Detect which cell encompasses the target text, then output its [x, y] center coordinate. 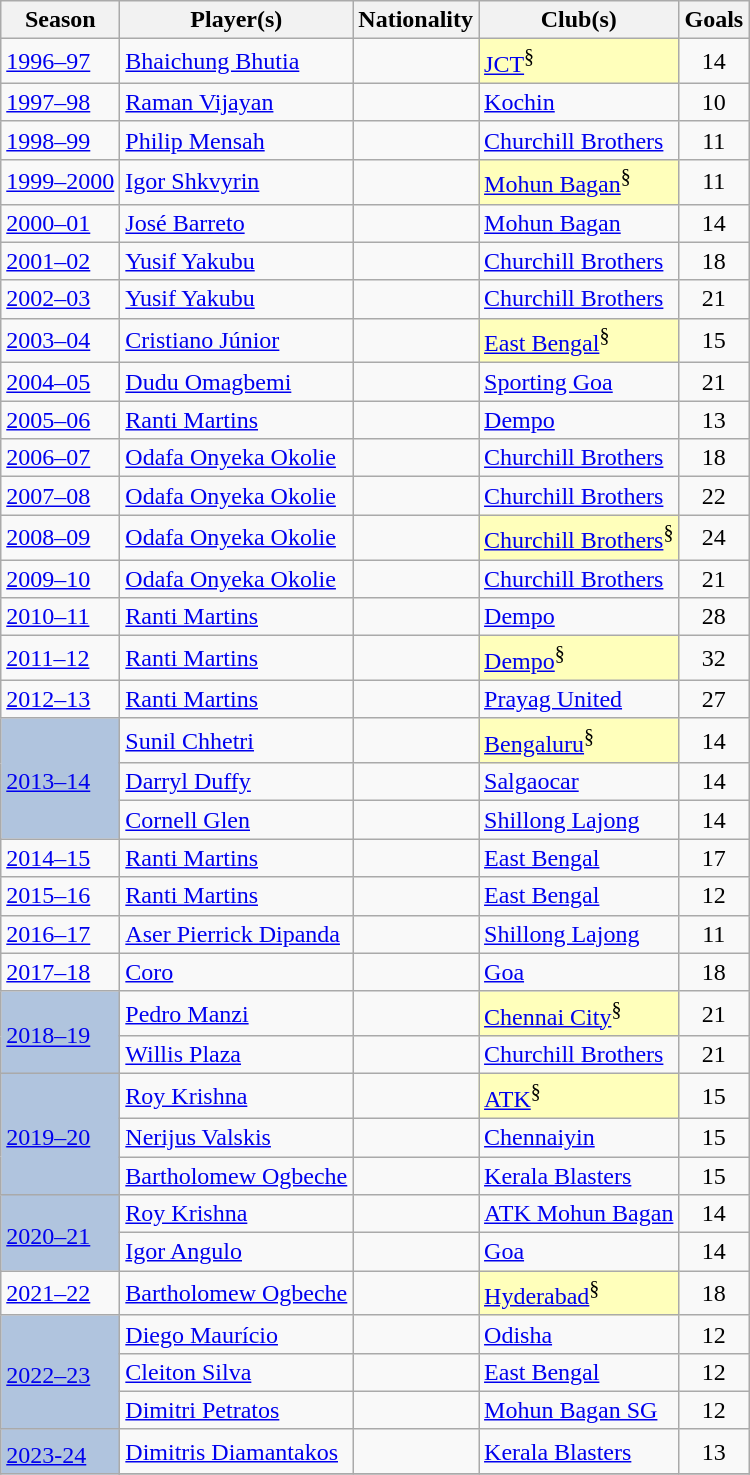
Odisha [579, 1334]
Cristiano Júnior [236, 340]
José Barreto [236, 223]
Churchill Brothers§ [579, 538]
10 [714, 102]
17 [714, 858]
2016–17 [60, 934]
2017–18 [60, 972]
Nationality [416, 20]
2011–12 [60, 658]
Hyderabad§ [579, 1294]
2001–02 [60, 261]
Dempo§ [579, 658]
Player(s) [236, 20]
2008–09 [60, 538]
2021–22 [60, 1294]
Mohun Bagan SG [579, 1410]
22 [714, 496]
1996–97 [60, 62]
2004–05 [60, 382]
Sunil Chhetri [236, 740]
2013–14 [60, 778]
Nerijus Valskis [236, 1137]
Raman Vijayan [236, 102]
Mohun Bagan [579, 223]
Salgaocar [579, 782]
ATK§ [579, 1096]
Goals [714, 20]
Igor Angulo [236, 1252]
2010–11 [60, 617]
2000–01 [60, 223]
Prayag United [579, 699]
Igor Shkvyrin [236, 182]
2005–06 [60, 420]
1997–98 [60, 102]
Willis Plaza [236, 1055]
2002–03 [60, 299]
Dimitri Petratos [236, 1410]
2014–15 [60, 858]
Sporting Goa [579, 382]
2015–16 [60, 896]
2022–23 [60, 1372]
Dudu Omagbemi [236, 382]
Season [60, 20]
ATK Mohun Bagan [579, 1214]
Philip Mensah [236, 140]
JCT§ [579, 62]
Dimitris Diamantakos [236, 1452]
Cleiton Silva [236, 1372]
1998–99 [60, 140]
1999–2000 [60, 182]
Pedro Manzi [236, 1014]
Bhaichung Bhutia [236, 62]
Cornell Glen [236, 820]
Diego Maurício [236, 1334]
Bengaluru§ [579, 740]
2003–04 [60, 340]
27 [714, 699]
24 [714, 538]
2009–10 [60, 579]
2012–13 [60, 699]
28 [714, 617]
Aser Pierrick Dipanda [236, 934]
2018–19 [60, 1032]
Kochin [579, 102]
Chennaiyin [579, 1137]
Mohun Bagan§ [579, 182]
Coro [236, 972]
2020–21 [60, 1233]
2006–07 [60, 458]
2007–08 [60, 496]
2023-24 [60, 1452]
Club(s) [579, 20]
2019–20 [60, 1134]
Chennai City§ [579, 1014]
East Bengal§ [579, 340]
Darryl Duffy [236, 782]
32 [714, 658]
